Provide the [x, y] coordinate of the cell's center where the given text is located.  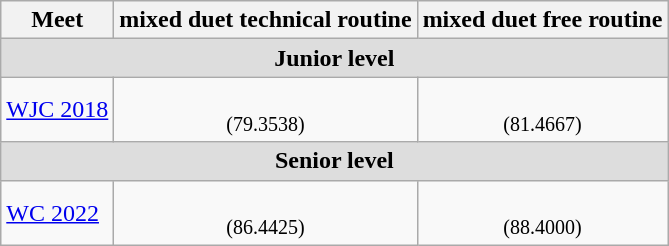
(81.4667) [542, 110]
Senior level [334, 161]
mixed duet technical routine [266, 20]
(86.4425) [266, 212]
WC 2022 [58, 212]
(79.3538) [266, 110]
(88.4000) [542, 212]
Meet [58, 20]
mixed duet free routine [542, 20]
WJC 2018 [58, 110]
Junior level [334, 58]
